Scan for the cell matching the given text and deliver its [x, y] coordinate at center. 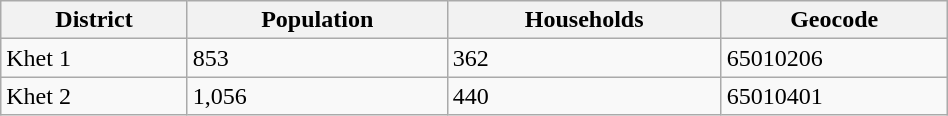
65010401 [834, 96]
District [94, 20]
Khet 2 [94, 96]
853 [317, 58]
65010206 [834, 58]
440 [584, 96]
362 [584, 58]
1,056 [317, 96]
Population [317, 20]
Households [584, 20]
Khet 1 [94, 58]
Geocode [834, 20]
